From the cell containing the given text, extract its center point as (x, y) coordinate. 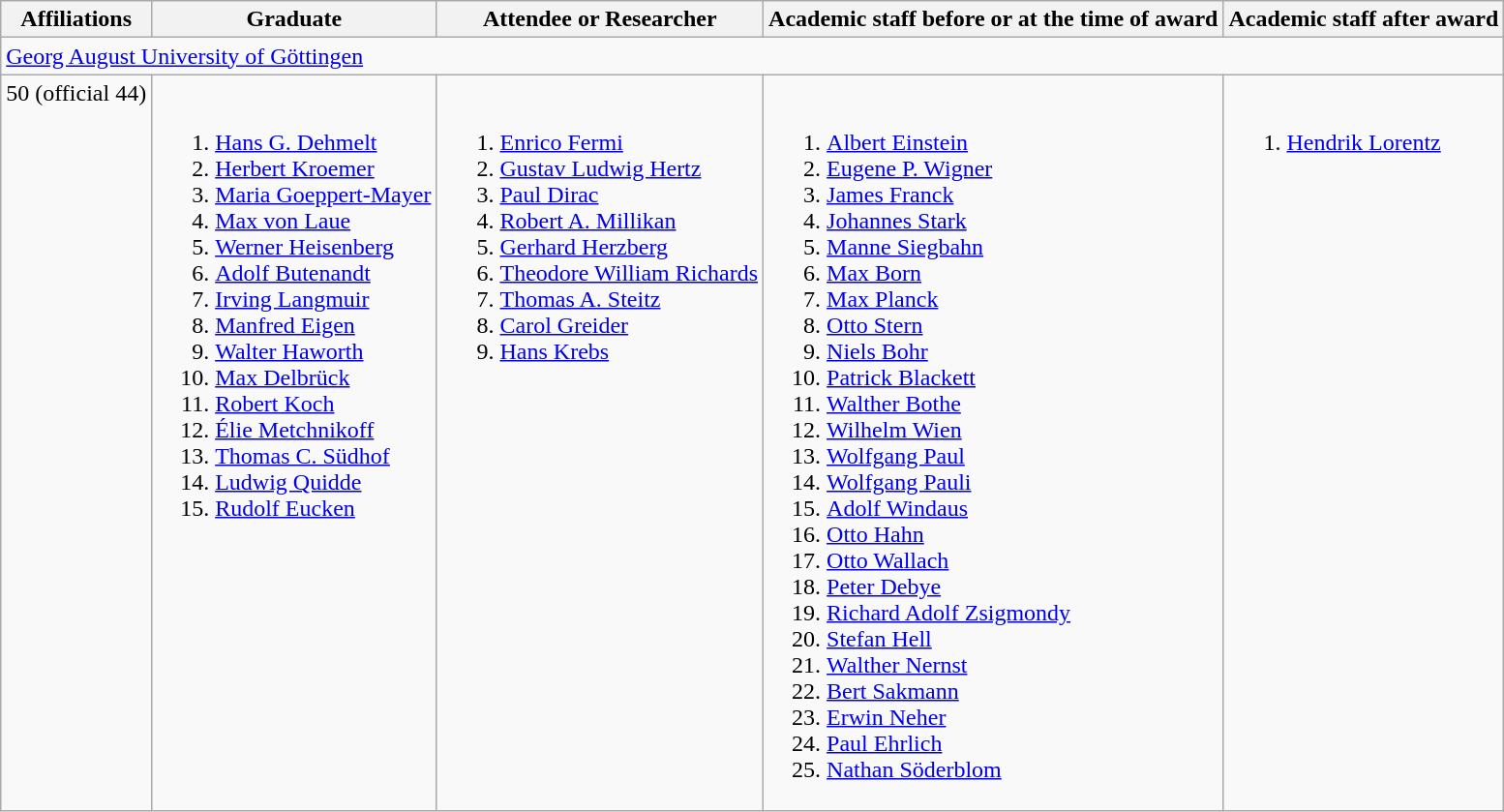
Georg August University of Göttingen (753, 56)
Academic staff after award (1364, 19)
Attendee or Researcher (600, 19)
50 (official 44) (76, 443)
Enrico Fermi Gustav Ludwig Hertz Paul Dirac Robert A. Millikan Gerhard Herzberg Theodore William Richards Thomas A. Steitz Carol Greider Hans Krebs (600, 443)
Academic staff before or at the time of award (993, 19)
Hendrik Lorentz (1364, 443)
Affiliations (76, 19)
Graduate (294, 19)
